Detect which cell encompasses the target text, then output its [X, Y] center coordinate. 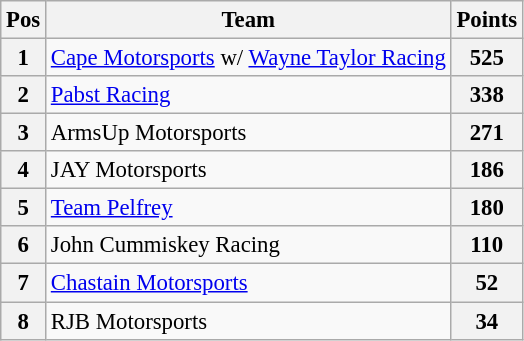
Pabst Racing [249, 95]
5 [24, 208]
271 [486, 133]
RJB Motorsports [249, 321]
Team [249, 20]
Pos [24, 20]
7 [24, 283]
Points [486, 20]
1 [24, 58]
8 [24, 321]
3 [24, 133]
ArmsUp Motorsports [249, 133]
John Cummiskey Racing [249, 245]
2 [24, 95]
4 [24, 170]
180 [486, 208]
Cape Motorsports w/ Wayne Taylor Racing [249, 58]
JAY Motorsports [249, 170]
110 [486, 245]
52 [486, 283]
Chastain Motorsports [249, 283]
525 [486, 58]
34 [486, 321]
6 [24, 245]
186 [486, 170]
338 [486, 95]
Team Pelfrey [249, 208]
